For the text-containing cell, return its midpoint in [X, Y] coordinate format. 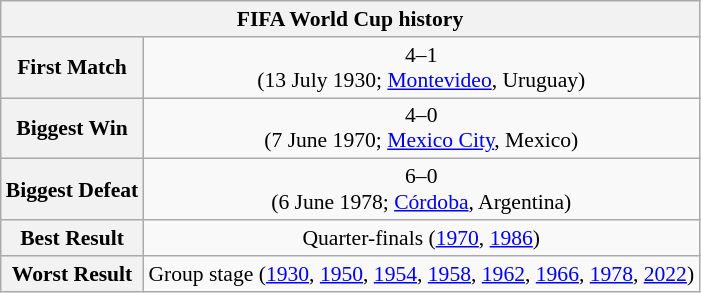
4–0 (7 June 1970; Mexico City, Mexico) [421, 128]
4–1 (13 July 1930; Montevideo, Uruguay) [421, 68]
Biggest Defeat [72, 190]
Best Result [72, 238]
Group stage (1930, 1950, 1954, 1958, 1962, 1966, 1978, 2022) [421, 274]
Quarter-finals (1970, 1986) [421, 238]
Biggest Win [72, 128]
Worst Result [72, 274]
FIFA World Cup history [350, 19]
6–0 (6 June 1978; Córdoba, Argentina) [421, 190]
First Match [72, 68]
